For the text-containing cell, return its midpoint in [x, y] coordinate format. 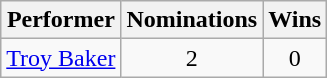
Wins [295, 20]
2 [192, 58]
0 [295, 58]
Troy Baker [61, 58]
Performer [61, 20]
Nominations [192, 20]
